Determine the [x, y] coordinate at the center of the cell enclosing the given text.  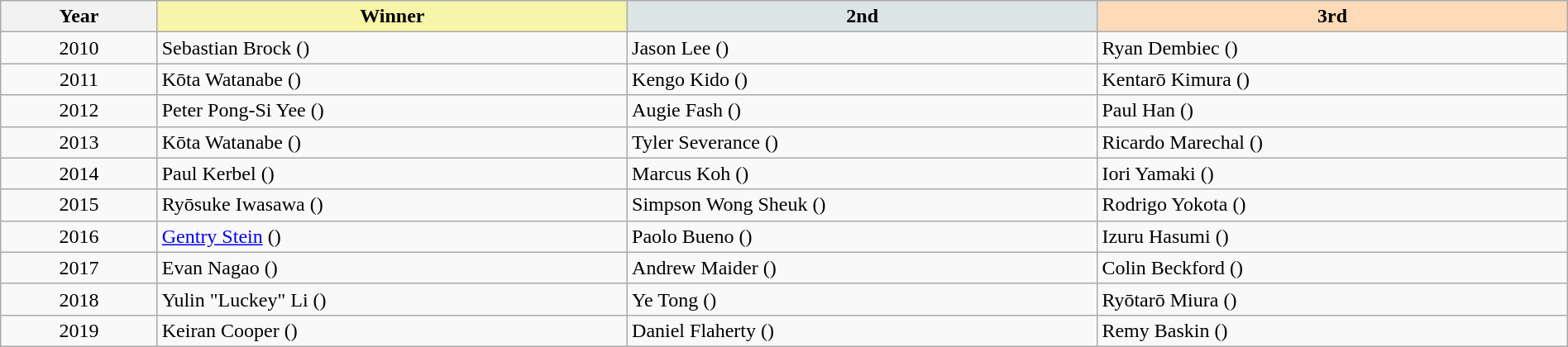
Paul Han () [1332, 111]
Gentry Stein () [392, 236]
2015 [79, 205]
2016 [79, 236]
Yulin "Luckey" Li () [392, 299]
Ryōtarō Miura () [1332, 299]
2013 [79, 142]
Ricardo Marechal () [1332, 142]
Iori Yamaki () [1332, 173]
2018 [79, 299]
Daniel Flaherty () [863, 330]
Keiran Cooper () [392, 330]
Paolo Bueno () [863, 236]
3rd [1332, 17]
2010 [79, 48]
2nd [863, 17]
Simpson Wong Sheuk () [863, 205]
Augie Fash () [863, 111]
2019 [79, 330]
Peter Pong-Si Yee () [392, 111]
Kengo Kido () [863, 79]
Kentarō Kimura () [1332, 79]
Ryōsuke Iwasawa () [392, 205]
Colin Beckford () [1332, 268]
Andrew Maider () [863, 268]
2014 [79, 173]
Sebastian Brock () [392, 48]
Ye Tong () [863, 299]
Paul Kerbel () [392, 173]
Jason Lee () [863, 48]
Tyler Severance () [863, 142]
Rodrigo Yokota () [1332, 205]
Evan Nagao () [392, 268]
2011 [79, 79]
Winner [392, 17]
Remy Baskin () [1332, 330]
Ryan Dembiec () [1332, 48]
Marcus Koh () [863, 173]
2017 [79, 268]
Izuru Hasumi () [1332, 236]
2012 [79, 111]
Year [79, 17]
